Pinpoint the cell where the given text exists, returning its [x, y] midpoint coordinate. 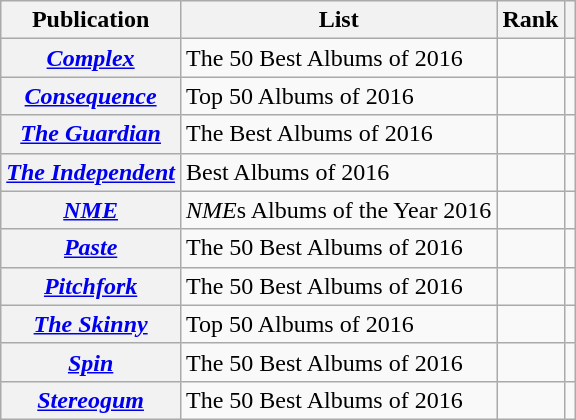
List [338, 20]
The Independent [91, 172]
The Guardian [91, 134]
NMEs Albums of the Year 2016 [338, 210]
Stereogum [91, 400]
NME [91, 210]
Complex [91, 58]
Rank [530, 20]
Paste [91, 248]
Consequence [91, 96]
Pitchfork [91, 286]
The Skinny [91, 324]
The Best Albums of 2016 [338, 134]
Spin [91, 362]
Best Albums of 2016 [338, 172]
Publication [91, 20]
